Scan for the cell matching the given text and deliver its (X, Y) coordinate at center. 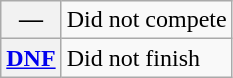
Did not finish (146, 58)
Did not compete (146, 20)
DNF (31, 58)
— (31, 20)
